For the text-containing cell, return its midpoint in [X, Y] coordinate format. 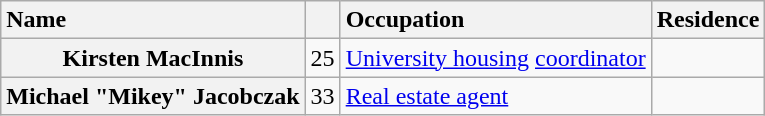
Kirsten MacInnis [153, 58]
25 [322, 58]
Real estate agent [496, 96]
University housing coordinator [496, 58]
Name [153, 20]
Michael "Mikey" Jacobczak [153, 96]
Residence [708, 20]
33 [322, 96]
Occupation [496, 20]
